Extract the (x, y) coordinate from the center of the cell holding the provided text.  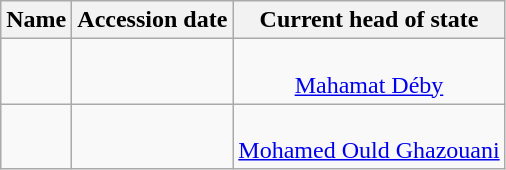
Name (36, 20)
Mahamat Déby (369, 72)
Current head of state (369, 20)
Mohamed Ould Ghazouani (369, 136)
Accession date (152, 20)
